For the text-containing cell, return its midpoint in (x, y) coordinate format. 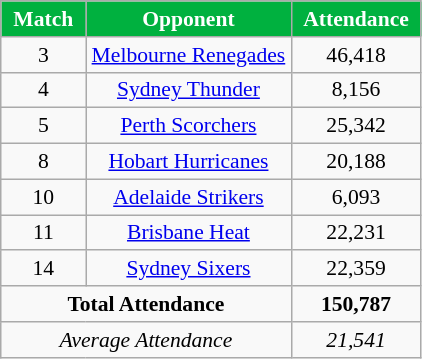
Total Attendance (146, 304)
22,231 (356, 233)
Average Attendance (146, 340)
21,541 (356, 340)
8 (44, 162)
6,093 (356, 197)
Match (44, 19)
5 (44, 126)
Opponent (188, 19)
3 (44, 55)
Adelaide Strikers (188, 197)
Melbourne Renegades (188, 55)
22,359 (356, 269)
Sydney Thunder (188, 90)
Attendance (356, 19)
20,188 (356, 162)
Perth Scorchers (188, 126)
150,787 (356, 304)
10 (44, 197)
8,156 (356, 90)
11 (44, 233)
Hobart Hurricanes (188, 162)
46,418 (356, 55)
Sydney Sixers (188, 269)
4 (44, 90)
Brisbane Heat (188, 233)
25,342 (356, 126)
14 (44, 269)
